Find where the given text appears and provide that cell's center as [X, Y] coordinate. 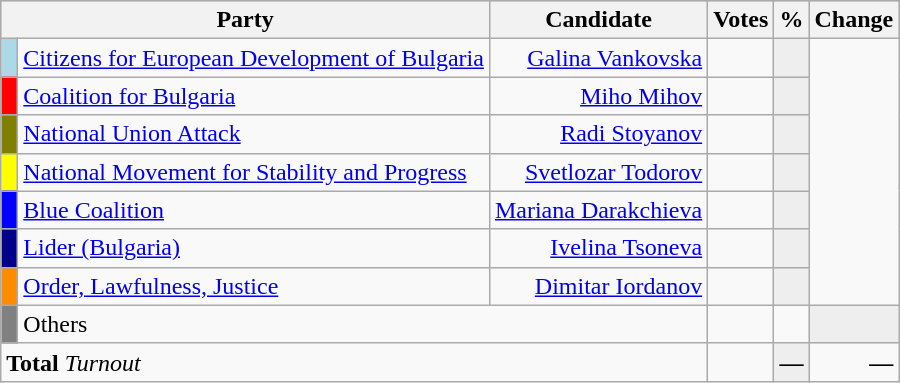
Others [363, 324]
Candidate [598, 20]
National Union Attack [254, 134]
Radi Stoyanov [598, 134]
Ivelina Tsoneva [598, 248]
Miho Mihov [598, 96]
Coalition for Bulgaria [254, 96]
Votes [741, 20]
Order, Lawfulness, Justice [254, 286]
% [792, 20]
Dimitar Iordanov [598, 286]
Party [246, 20]
Svetlozar Todorov [598, 172]
Mariana Darakchieva [598, 210]
National Movement for Stability and Progress [254, 172]
Total Turnout [354, 362]
Change [854, 20]
Galina Vankovska [598, 58]
Blue Coalition [254, 210]
Citizens for European Development of Bulgaria [254, 58]
Lider (Bulgaria) [254, 248]
